Search for the cell housing the specified text and yield its (X, Y) center coordinate. 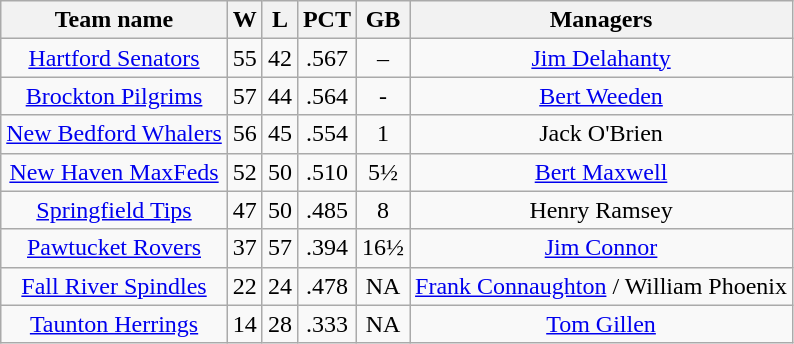
.485 (326, 210)
Tom Gillen (602, 324)
New Bedford Whalers (114, 134)
44 (280, 96)
.478 (326, 286)
.394 (326, 248)
Springfield Tips (114, 210)
14 (244, 324)
Frank Connaughton / William Phoenix (602, 286)
.510 (326, 172)
55 (244, 58)
Jim Connor (602, 248)
Bert Maxwell (602, 172)
37 (244, 248)
Jim Delahanty (602, 58)
56 (244, 134)
47 (244, 210)
1 (382, 134)
Brockton Pilgrims (114, 96)
New Haven MaxFeds (114, 172)
8 (382, 210)
52 (244, 172)
L (280, 20)
28 (280, 324)
Pawtucket Rovers (114, 248)
42 (280, 58)
5½ (382, 172)
.333 (326, 324)
16½ (382, 248)
.567 (326, 58)
Taunton Herrings (114, 324)
GB (382, 20)
- (382, 96)
Team name (114, 20)
Henry Ramsey (602, 210)
– (382, 58)
Bert Weeden (602, 96)
.554 (326, 134)
Jack O'Brien (602, 134)
24 (280, 286)
45 (280, 134)
Fall River Spindles (114, 286)
PCT (326, 20)
Hartford Senators (114, 58)
W (244, 20)
.564 (326, 96)
22 (244, 286)
Managers (602, 20)
